Determine the (x, y) coordinate at the center of the cell enclosing the given text.  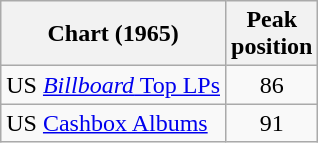
91 (272, 123)
Chart (1965) (114, 34)
US Cashbox Albums (114, 123)
86 (272, 85)
Peakposition (272, 34)
US Billboard Top LPs (114, 85)
